Capture the cell that displays the provided text and extract its [X, Y] central coordinate. 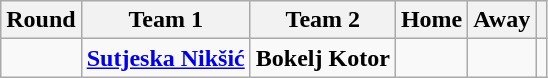
Away [502, 20]
Team 1 [166, 20]
Round [41, 20]
Team 2 [322, 20]
Home [431, 20]
Bokelj Kotor [322, 58]
Sutjeska Nikšić [166, 58]
